Scan for the cell matching the given text and deliver its (x, y) coordinate at center. 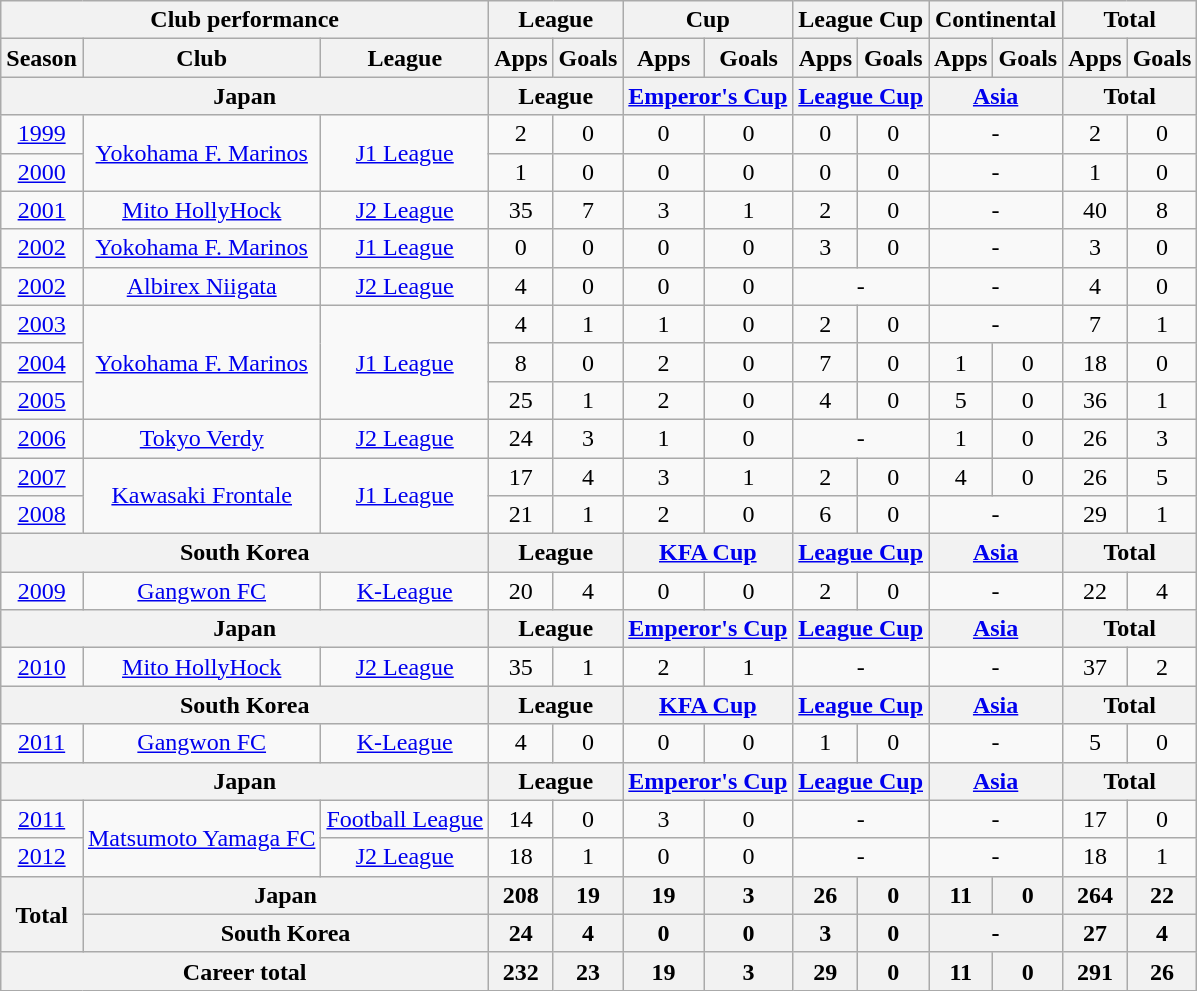
36 (1095, 400)
Club (201, 58)
2010 (42, 667)
14 (521, 819)
1999 (42, 134)
Career total (245, 971)
Albirex Niigata (201, 286)
2003 (42, 324)
2012 (42, 857)
40 (1095, 210)
Football League (405, 819)
27 (1095, 933)
208 (521, 895)
23 (588, 971)
Tokyo Verdy (201, 438)
2009 (42, 591)
6 (826, 515)
2000 (42, 172)
Matsumoto Yamaga FC (201, 838)
37 (1095, 667)
2004 (42, 362)
21 (521, 515)
2005 (42, 400)
Cup (708, 20)
Club performance (245, 20)
Continental (996, 20)
2006 (42, 438)
2007 (42, 477)
Season (42, 58)
2001 (42, 210)
232 (521, 971)
264 (1095, 895)
291 (1095, 971)
2008 (42, 515)
Kawasaki Frontale (201, 496)
25 (521, 400)
20 (521, 591)
